Locate the cell with the specified text and output its [X, Y] center coordinate. 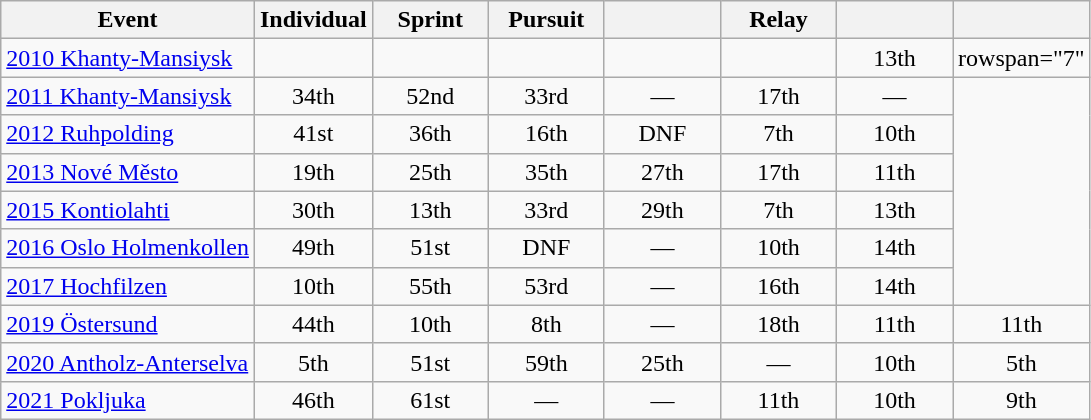
Relay [778, 20]
2011 Khanty-Mansiysk [128, 96]
46th [313, 400]
30th [313, 210]
Pursuit [546, 20]
2013 Nové Město [128, 172]
59th [546, 362]
55th [430, 286]
53rd [546, 286]
36th [430, 134]
52nd [430, 96]
9th [1022, 400]
49th [313, 248]
2020 Antholz-Anterselva [128, 362]
8th [546, 324]
2021 Pokljuka [128, 400]
35th [546, 172]
18th [778, 324]
rowspan="7" [1022, 58]
2010 Khanty-Mansiysk [128, 58]
34th [313, 96]
Sprint [430, 20]
27th [662, 172]
2019 Östersund [128, 324]
41st [313, 134]
44th [313, 324]
Individual [313, 20]
2015 Kontiolahti [128, 210]
61st [430, 400]
2012 Ruhpolding [128, 134]
29th [662, 210]
Event [128, 20]
2016 Oslo Holmenkollen [128, 248]
2017 Hochfilzen [128, 286]
19th [313, 172]
